Scan for the cell matching the given text and deliver its [X, Y] coordinate at center. 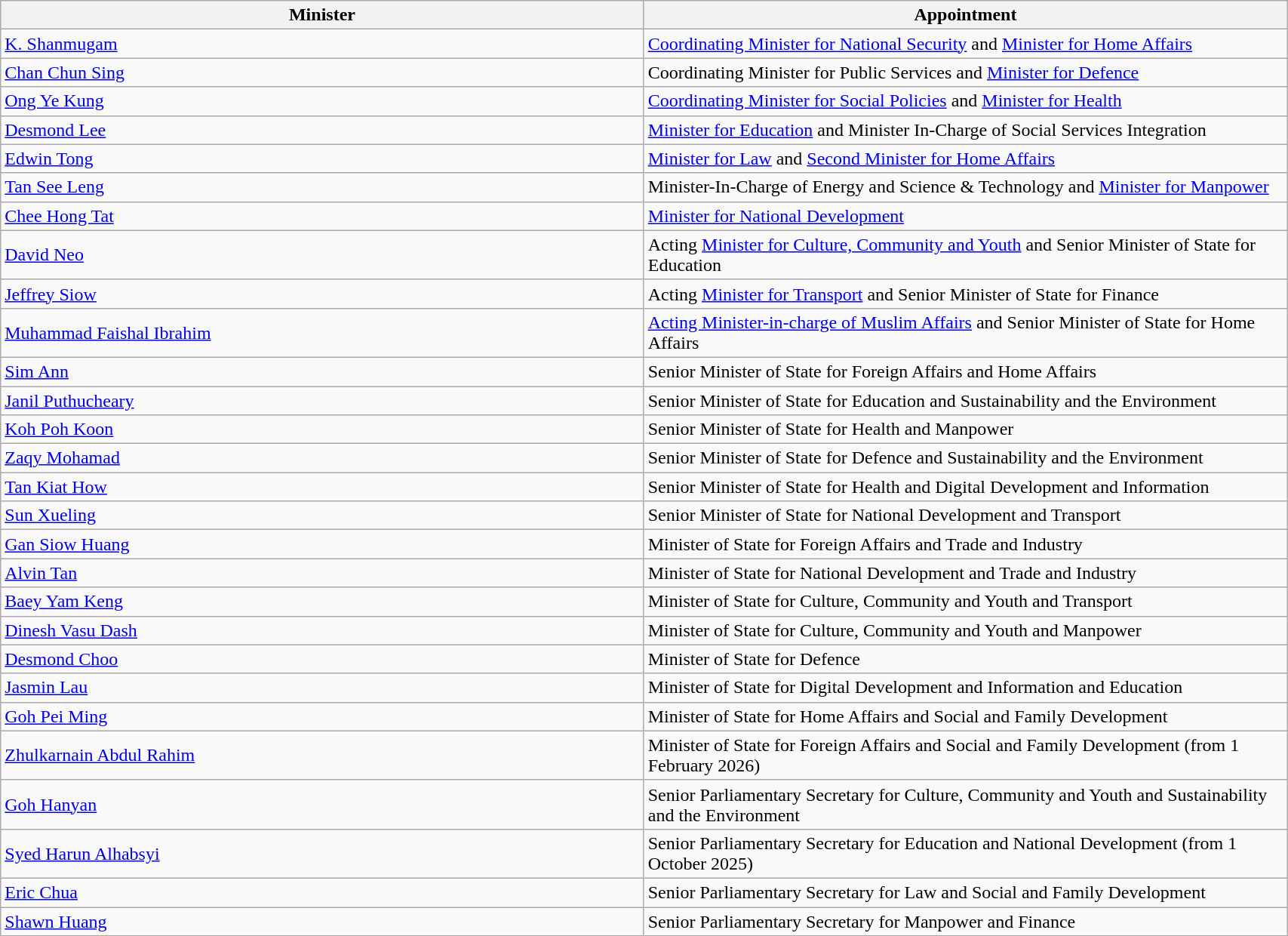
Minister of State for Home Affairs and Social and Family Development [965, 716]
Acting Minister for Culture, Community and Youth and Senior Minister of State for Education [965, 255]
Minister of State for Foreign Affairs and Trade and Industry [965, 544]
David Neo [322, 255]
Coordinating Minister for Public Services and Minister for Defence [965, 72]
Chan Chun Sing [322, 72]
Minister for Law and Second Minister for Home Affairs [965, 159]
Koh Poh Koon [322, 430]
Senior Minister of State for Health and Manpower [965, 430]
Dinesh Vasu Dash [322, 630]
Senior Parliamentary Secretary for Education and National Development (from 1 October 2025) [965, 853]
Jasmin Lau [322, 688]
Minister of State for Defence [965, 659]
Minister of State for Culture, Community and Youth and Transport [965, 602]
Baey Yam Keng [322, 602]
Appointment [965, 15]
Senior Minister of State for Foreign Affairs and Home Affairs [965, 371]
Acting Minister for Transport and Senior Minister of State for Finance [965, 294]
Zhulkarnain Abdul Rahim [322, 755]
Syed Harun Alhabsyi [322, 853]
Desmond Choo [322, 659]
Coordinating Minister for National Security and Minister for Home Affairs [965, 44]
Goh Hanyan [322, 805]
Zaqy Mohamad [322, 458]
Muhammad Faishal Ibrahim [322, 332]
Edwin Tong [322, 159]
Acting Minister-in-charge of Muslim Affairs and Senior Minister of State for Home Affairs [965, 332]
Minister of State for Culture, Community and Youth and Manpower [965, 630]
Chee Hong Tat [322, 216]
Tan Kiat How [322, 487]
Senior Parliamentary Secretary for Law and Social and Family Development [965, 892]
Minister-In-Charge of Energy and Science & Technology and Minister for Manpower [965, 187]
Senior Parliamentary Secretary for Culture, Community and Youth and Sustainability and the Environment [965, 805]
Senior Minister of State for National Development and Transport [965, 516]
K. Shanmugam [322, 44]
Goh Pei Ming [322, 716]
Sim Ann [322, 371]
Sun Xueling [322, 516]
Senior Minister of State for Education and Sustainability and the Environment [965, 401]
Ong Ye Kung [322, 101]
Minister for Education and Minister In-Charge of Social Services Integration [965, 130]
Senior Parliamentary Secretary for Manpower and Finance [965, 922]
Desmond Lee [322, 130]
Janil Puthucheary [322, 401]
Minister of State for National Development and Trade and Industry [965, 573]
Eric Chua [322, 892]
Minister of State for Digital Development and Information and Education [965, 688]
Senior Minister of State for Defence and Sustainability and the Environment [965, 458]
Minister for National Development [965, 216]
Minister [322, 15]
Shawn Huang [322, 922]
Gan Siow Huang [322, 544]
Senior Minister of State for Health and Digital Development and Information [965, 487]
Coordinating Minister for Social Policies and Minister for Health [965, 101]
Tan See Leng [322, 187]
Minister of State for Foreign Affairs and Social and Family Development (from 1 February 2026) [965, 755]
Jeffrey Siow [322, 294]
Alvin Tan [322, 573]
